Output the (x, y) coordinate of the center of the cell containing the given text.  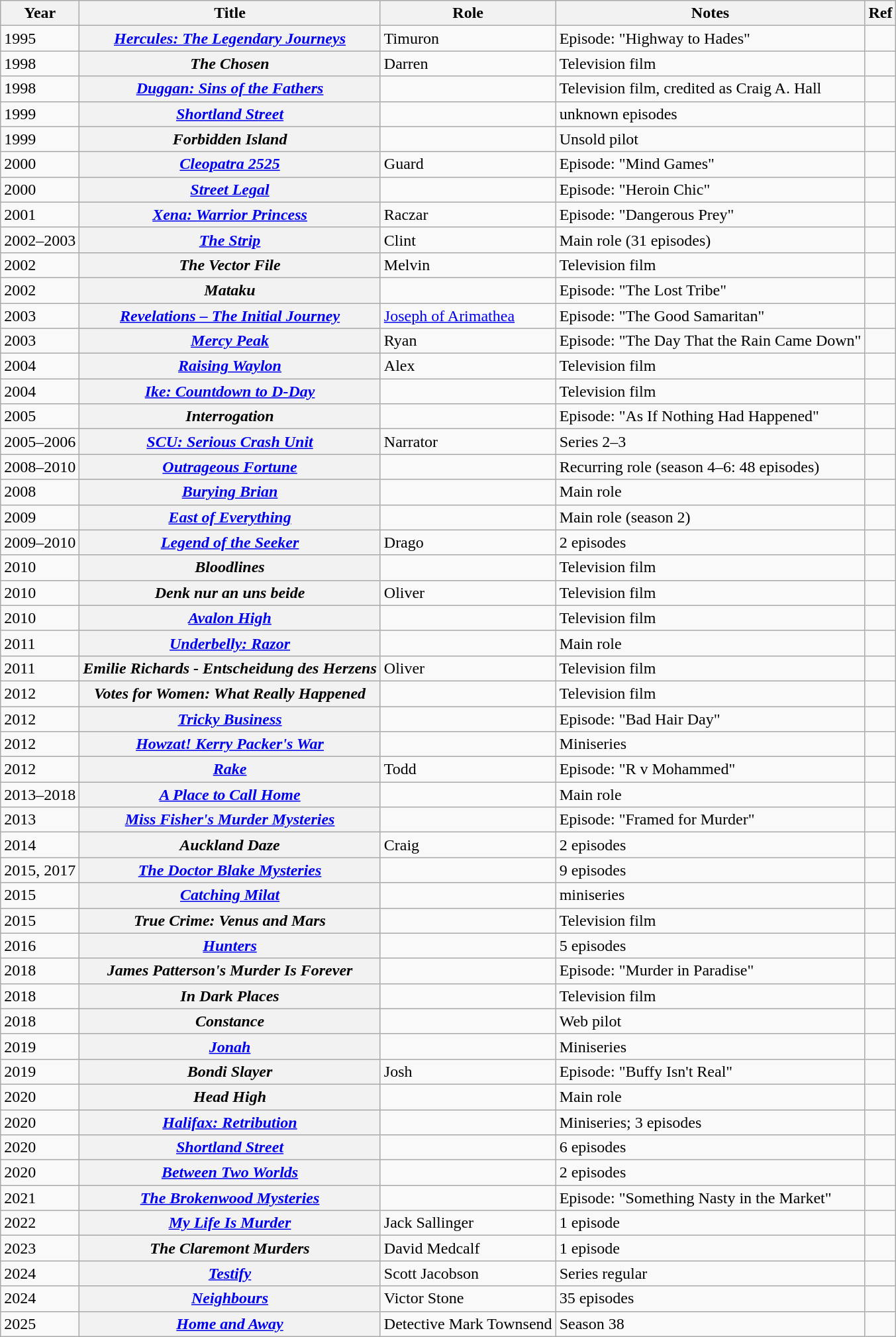
5 episodes (710, 946)
The Vector File (230, 265)
Episode: "As If Nothing Had Happened" (710, 417)
Jack Sallinger (468, 1223)
Burying Brian (230, 492)
Episode: "Dangerous Prey" (710, 215)
Hunters (230, 946)
2002–2003 (40, 240)
Joseph of Arimathea (468, 316)
Cleopatra 2525 (230, 164)
Tricky Business (230, 718)
Clint (468, 240)
2014 (40, 845)
2001 (40, 215)
Episode: "The Day That the Rain Came Down" (710, 341)
The Strip (230, 240)
In Dark Places (230, 996)
Recurring role (season 4–6: 48 episodes) (710, 467)
Mataku (230, 290)
Constance (230, 1021)
Between Two Worlds (230, 1173)
Notes (710, 13)
2025 (40, 1324)
Miniseries; 3 episodes (710, 1122)
2005 (40, 417)
Ryan (468, 341)
Ike: Countdown to D-Day (230, 391)
True Crime: Venus and Mars (230, 920)
2008 (40, 492)
Year (40, 13)
9 episodes (710, 870)
A Place to Call Home (230, 795)
Main role (31 episodes) (710, 240)
Xena: Warrior Princess (230, 215)
Street Legal (230, 189)
Timuron (468, 38)
Ref (881, 13)
Episode: "Something Nasty in the Market" (710, 1198)
Howzat! Kerry Packer's War (230, 744)
Jonah (230, 1046)
Melvin (468, 265)
Home and Away (230, 1324)
The Claremont Murders (230, 1248)
Josh (468, 1071)
Unsold pilot (710, 139)
2005–2006 (40, 442)
Rake (230, 769)
Episode: "The Lost Tribe" (710, 290)
David Medcalf (468, 1248)
Episode: "R v Mohammed" (710, 769)
35 episodes (710, 1299)
Episode: "Murder in Paradise" (710, 971)
My Life Is Murder (230, 1223)
6 episodes (710, 1148)
Episode: "Framed for Murder" (710, 820)
Neighbours (230, 1299)
SCU: Serious Crash Unit (230, 442)
Web pilot (710, 1021)
Legend of the Seeker (230, 542)
The Brokenwood Mysteries (230, 1198)
Series 2–3 (710, 442)
2016 (40, 946)
Series regular (710, 1273)
Scott Jacobson (468, 1273)
The Doctor Blake Mysteries (230, 870)
Guard (468, 164)
Detective Mark Townsend (468, 1324)
Episode: "Mind Games" (710, 164)
Television film, credited as Craig A. Hall (710, 89)
Catching Milat (230, 895)
Darren (468, 64)
Episode: "Bad Hair Day" (710, 718)
Duggan: Sins of the Fathers (230, 89)
East of Everything (230, 517)
Title (230, 13)
Avalon High (230, 618)
2008–2010 (40, 467)
Drago (468, 542)
Miss Fisher's Murder Mysteries (230, 820)
Season 38 (710, 1324)
Denk nur an uns beide (230, 593)
Episode: "Heroin Chic" (710, 189)
2009–2010 (40, 542)
Craig (468, 845)
Raising Waylon (230, 366)
Victor Stone (468, 1299)
Halifax: Retribution (230, 1122)
Testify (230, 1273)
Hercules: The Legendary Journeys (230, 38)
Episode: "The Good Samaritan" (710, 316)
2022 (40, 1223)
Main role (season 2) (710, 517)
Head High (230, 1097)
Mercy Peak (230, 341)
Interrogation (230, 417)
Emilie Richards - Entscheidung des Herzens (230, 668)
Todd (468, 769)
Forbidden Island (230, 139)
Revelations – The Initial Journey (230, 316)
2023 (40, 1248)
Bondi Slayer (230, 1071)
Auckland Daze (230, 845)
Role (468, 13)
2013–2018 (40, 795)
2021 (40, 1198)
Votes for Women: What Really Happened (230, 693)
Bloodlines (230, 568)
Underbelly: Razor (230, 643)
Raczar (468, 215)
Outrageous Fortune (230, 467)
1995 (40, 38)
unknown episodes (710, 114)
Episode: "Buffy Isn't Real" (710, 1071)
The Chosen (230, 64)
miniseries (710, 895)
Episode: "Highway to Hades" (710, 38)
Alex (468, 366)
James Patterson's Murder Is Forever (230, 971)
Narrator (468, 442)
2015, 2017 (40, 870)
2009 (40, 517)
2013 (40, 820)
